Provide the (x, y) coordinate of the cell's center where the given text is located.  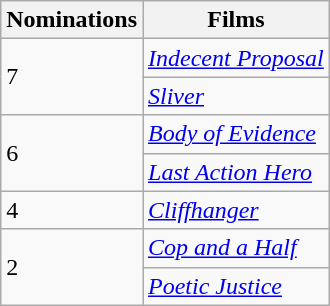
Nominations (72, 20)
6 (72, 153)
2 (72, 267)
Indecent Proposal (236, 58)
7 (72, 77)
Last Action Hero (236, 172)
Cop and a Half (236, 248)
Films (236, 20)
Sliver (236, 96)
Poetic Justice (236, 286)
Body of Evidence (236, 134)
4 (72, 210)
Cliffhanger (236, 210)
